Return [x, y] of the center of cell containing provided text 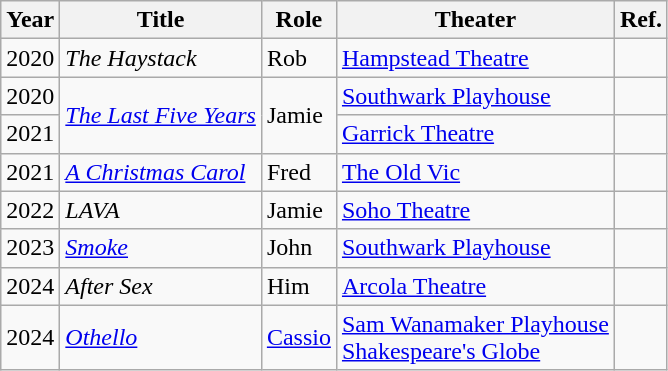
Year [30, 20]
The Last Five Years [161, 115]
Soho Theatre [475, 210]
Theater [475, 20]
Arcola Theatre [475, 286]
2023 [30, 248]
Title [161, 20]
Him [298, 286]
The Old Vic [475, 172]
Smoke [161, 248]
The Haystack [161, 58]
Hampstead Theatre [475, 58]
Garrick Theatre [475, 134]
2022 [30, 210]
Cassio [298, 338]
LAVA [161, 210]
Rob [298, 58]
Sam Wanamaker PlayhouseShakespeare's Globe [475, 338]
Ref. [640, 20]
Othello [161, 338]
Role [298, 20]
A Christmas Carol [161, 172]
After Sex [161, 286]
John [298, 248]
Fred [298, 172]
